Return (x, y) of the center of cell containing provided text 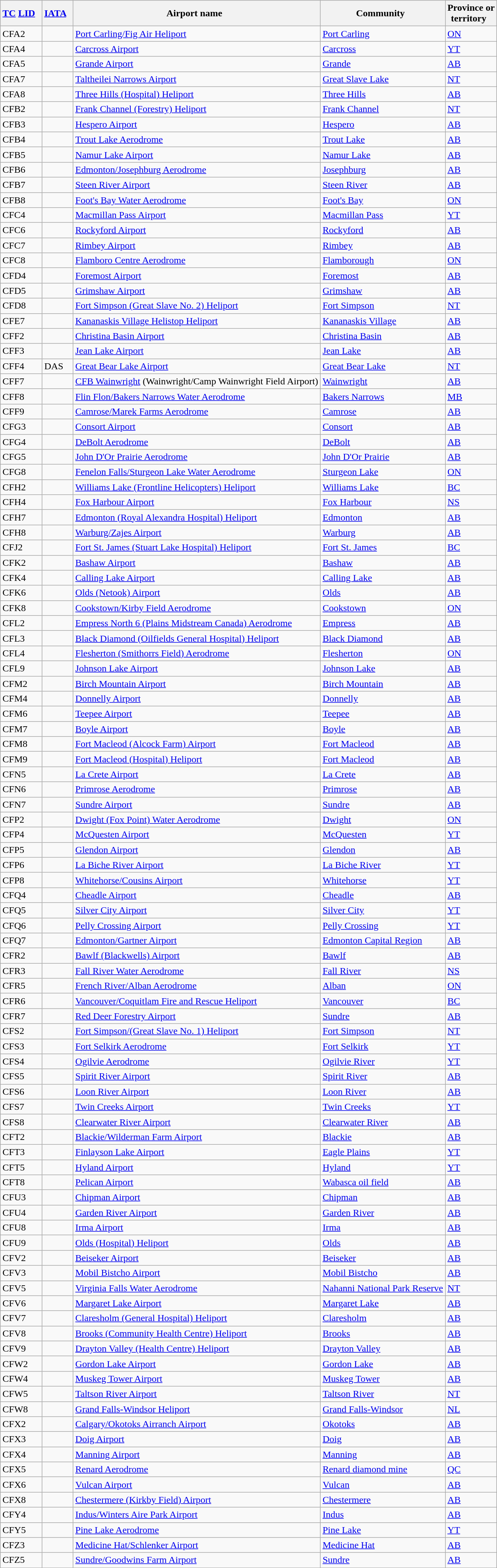
CFJ2 (21, 548)
Chestermere (383, 1500)
CFY4 (21, 1515)
CFX3 (21, 1439)
Taltson River Airport (197, 1394)
Vancouver/Coquitlam Fire and Rescue Heliport (197, 1001)
Medicine Hat/Schlenker Airport (197, 1545)
CFP5 (21, 850)
Fort Simpson/(Great Slave No. 1) Heliport (197, 1031)
Macmillan Pass (383, 215)
Edmonton (383, 517)
Muskeg Tower (383, 1379)
Hyland Airport (197, 1167)
CFF3 (21, 351)
CFS2 (21, 1031)
Consort Airport (197, 426)
CFN5 (21, 774)
Olds (Netook) Airport (197, 593)
CFW4 (21, 1379)
Grand Falls-Windsor Heliport (197, 1409)
Renard diamond mine (383, 1470)
CFH8 (21, 532)
Birch Mountain (383, 683)
MB (471, 396)
Fort Macleod (Alcock Farm) Airport (197, 744)
Loon River (383, 1092)
CFV7 (21, 1318)
Margaret Lake Airport (197, 1303)
Vancouver (383, 1001)
Wainwright (383, 381)
CFF7 (21, 381)
Gordon Lake (383, 1364)
Williams Lake (383, 487)
CFS3 (21, 1046)
Red Deer Forestry Airport (197, 1016)
Fort St. James (Stuart Lake Hospital) Heliport (197, 548)
CFL4 (21, 653)
Pine Lake Aerodrome (197, 1530)
CFK8 (21, 608)
Birch Mountain Airport (197, 683)
Dwight (Fox Point) Water Aerodrome (197, 820)
IATA (58, 14)
CFV3 (21, 1273)
CFQ4 (21, 895)
Flesherton (383, 653)
Claresholm (383, 1318)
Calgary/Okotoks Airranch Airport (197, 1424)
Teepee Airport (197, 714)
Kananaskis Village Helistop Heliport (197, 321)
Fall River (383, 971)
Garden River (383, 1213)
Irma (383, 1228)
CFT2 (21, 1137)
Pelican Airport (197, 1182)
CFV2 (21, 1258)
Drayton Valley (383, 1348)
CFG4 (21, 442)
Jean Lake Airport (197, 351)
Black Diamond (383, 638)
Port Carling/Fig Air Heliport (197, 34)
CFD5 (21, 291)
Fenelon Falls/Sturgeon Lake Water Aerodrome (197, 472)
La Biche River Airport (197, 865)
Sturgeon Lake (383, 472)
Finlayson Lake Airport (197, 1152)
Cookstown/Kirby Field Aerodrome (197, 608)
CFA4 (21, 49)
Claresholm (General Hospital) Heliport (197, 1318)
Namur Lake Airport (197, 154)
DAS (58, 366)
Vulcan Airport (197, 1485)
Silver City (383, 910)
Donnelly Airport (197, 699)
CFG5 (21, 457)
Fort St. James (383, 548)
Chipman Airport (197, 1198)
Rimbey (383, 245)
Edmonton/Josephburg Aerodrome (197, 170)
CFG3 (21, 426)
CFM8 (21, 744)
Rockyford (383, 230)
CFR7 (21, 1016)
John D'Or Prairie Aerodrome (197, 457)
Foot's Bay (383, 200)
McQuesten Airport (197, 835)
Donnelly (383, 699)
Fort Simpson (Great Slave No. 2) Heliport (197, 306)
French River/Alban Aerodrome (197, 986)
Fall River Water Aerodrome (197, 971)
CFA2 (21, 34)
Grande (383, 64)
CFP4 (21, 835)
Bashaw Airport (197, 563)
La Biche River (383, 865)
Warburg (383, 532)
CFU4 (21, 1213)
CFL3 (21, 638)
CFF2 (21, 336)
Fox Harbour Airport (197, 502)
Rimbey Airport (197, 245)
Medicine Hat (383, 1545)
CFV6 (21, 1303)
CFL2 (21, 623)
Hespero (383, 124)
CFU3 (21, 1198)
Muskeg Tower Airport (197, 1379)
Blackie/Wilderman Farm Airport (197, 1137)
CFF8 (21, 396)
Bakers Narrows (383, 396)
CFY5 (21, 1530)
CFB3 (21, 124)
Calling Lake (383, 578)
Manning Airport (197, 1454)
Empress North 6 (Plains Midstream Canada) Aerodrome (197, 623)
Christina Basin (383, 336)
CFX2 (21, 1424)
Whitehorse (383, 880)
CFE7 (21, 321)
CFB Wainwright (Wainwright/Camp Wainwright Field Airport) (197, 381)
Brooks (383, 1333)
Indus (383, 1515)
CFG8 (21, 472)
CFV9 (21, 1348)
Boyle (383, 729)
Teepee (383, 714)
Jean Lake (383, 351)
CFK6 (21, 593)
CFC8 (21, 260)
Boyle Airport (197, 729)
Black Diamond (Oilfields General Hospital) Heliport (197, 638)
Clearwater River (383, 1122)
Port Carling (383, 34)
Fort Selkirk (383, 1046)
Nahanni National Park Reserve (383, 1288)
Steen River Airport (197, 185)
Loon River Airport (197, 1092)
CFZ3 (21, 1545)
CFR3 (21, 971)
Grande Airport (197, 64)
CFP2 (21, 820)
Ogilvie Aerodrome (197, 1061)
Alban (383, 986)
Great Slave Lake (383, 79)
Bawlf (Blackwells) Airport (197, 956)
Foremost (383, 276)
CFA5 (21, 64)
CFR2 (21, 956)
Manning (383, 1454)
Primrose (383, 789)
Hyland (383, 1167)
CFB8 (21, 200)
CFR6 (21, 1001)
CFS8 (21, 1122)
Warburg/Zajes Airport (197, 532)
Doig (383, 1439)
CFL9 (21, 668)
CFD8 (21, 306)
Olds (Hospital) Heliport (197, 1243)
Cheadle Airport (197, 895)
CFC4 (21, 215)
Trout Lake (383, 139)
Dwight (383, 820)
CFZ5 (21, 1560)
CFF9 (21, 411)
CFS4 (21, 1061)
Spirit River Airport (197, 1076)
Eagle Plains (383, 1152)
Mobil Bistcho (383, 1273)
Clearwater River Airport (197, 1122)
CFP6 (21, 865)
CFS7 (21, 1107)
CFX5 (21, 1470)
CFQ5 (21, 910)
CFM4 (21, 699)
Drayton Valley (Health Centre) Heliport (197, 1348)
Pelly Crossing Airport (197, 926)
Doig Airport (197, 1439)
Beiseker (383, 1258)
CFN7 (21, 804)
Grimshaw Airport (197, 291)
Foot's Bay Water Aerodrome (197, 200)
CFX4 (21, 1454)
Kananaskis Village (383, 321)
Taltheilei Narrows Airport (197, 79)
Okotoks (383, 1424)
CFV5 (21, 1288)
Sundre/Goodwins Farm Airport (197, 1560)
CFW5 (21, 1394)
Empress (383, 623)
Sundre Airport (197, 804)
Edmonton (Royal Alexandra Hospital) Heliport (197, 517)
Edmonton/Gartner Airport (197, 941)
CFU8 (21, 1228)
CFC6 (21, 230)
Ogilvie River (383, 1061)
CFK2 (21, 563)
CFT8 (21, 1182)
DeBolt (383, 442)
CFW8 (21, 1409)
Rockyford Airport (197, 230)
NL (471, 1409)
Frank Channel (383, 109)
Great Bear Lake Airport (197, 366)
Three Hills (383, 94)
Calling Lake Airport (197, 578)
CFR5 (21, 986)
Margaret Lake (383, 1303)
Consort (383, 426)
CFM6 (21, 714)
Williams Lake (Frontline Helicopters) Heliport (197, 487)
Community (383, 14)
Glendon (383, 850)
Grand Falls-Windsor (383, 1409)
Johnson Lake Airport (197, 668)
Trout Lake Aerodrome (197, 139)
Macmillan Pass Airport (197, 215)
CFM9 (21, 759)
CFN6 (21, 789)
CFC7 (21, 245)
CFB7 (21, 185)
Chestermere (Kirkby Field) Airport (197, 1500)
Twin Creeks (383, 1107)
CFS6 (21, 1092)
Cheadle (383, 895)
Garden River Airport (197, 1213)
Flamboro Centre Aerodrome (197, 260)
Irma Airport (197, 1228)
Carcross (383, 49)
Pine Lake (383, 1530)
Cookstown (383, 608)
Steen River (383, 185)
Camrose (383, 411)
Pelly Crossing (383, 926)
Fort Macleod (Hospital) Heliport (197, 759)
Glendon Airport (197, 850)
Brooks (Community Health Centre) Heliport (197, 1333)
Foremost Airport (197, 276)
CFB5 (21, 154)
Grimshaw (383, 291)
Fox Harbour (383, 502)
Christina Basin Airport (197, 336)
Hespero Airport (197, 124)
Chipman (383, 1198)
Spirit River (383, 1076)
CFB2 (21, 109)
La Crete Airport (197, 774)
Indus/Winters Aire Park Airport (197, 1515)
TC LID (21, 14)
CFM2 (21, 683)
CFF4 (21, 366)
CFD4 (21, 276)
CFP8 (21, 880)
CFT5 (21, 1167)
Primrose Aerodrome (197, 789)
CFV8 (21, 1333)
Josephburg (383, 170)
Silver City Airport (197, 910)
Flin Flon/Bakers Narrows Water Aerodrome (197, 396)
Airport name (197, 14)
Flamborough (383, 260)
Mobil Bistcho Airport (197, 1273)
Province orterritory (471, 14)
Gordon Lake Airport (197, 1364)
CFW2 (21, 1364)
Virginia Falls Water Aerodrome (197, 1288)
Blackie (383, 1137)
Edmonton Capital Region (383, 941)
Whitehorse/Cousins Airport (197, 880)
CFB6 (21, 170)
Three Hills (Hospital) Heliport (197, 94)
Flesherton (Smithorrs Field) Aerodrome (197, 653)
Bawlf (383, 956)
CFX6 (21, 1485)
Johnson Lake (383, 668)
Renard Aerodrome (197, 1470)
CFU9 (21, 1243)
John D'Or Prairie (383, 457)
Namur Lake (383, 154)
Taltson River (383, 1394)
Fort Selkirk Aerodrome (197, 1046)
Wabasca oil field (383, 1182)
Great Bear Lake (383, 366)
Beiseker Airport (197, 1258)
CFA7 (21, 79)
Camrose/Marek Farms Aerodrome (197, 411)
CFT3 (21, 1152)
Carcross Airport (197, 49)
CFS5 (21, 1076)
CFK4 (21, 578)
CFH7 (21, 517)
La Crete (383, 774)
CFQ6 (21, 926)
CFM7 (21, 729)
Frank Channel (Forestry) Heliport (197, 109)
Vulcan (383, 1485)
QC (471, 1470)
Bashaw (383, 563)
McQuesten (383, 835)
Twin Creeks Airport (197, 1107)
CFA8 (21, 94)
CFX8 (21, 1500)
DeBolt Aerodrome (197, 442)
CFQ7 (21, 941)
CFH2 (21, 487)
CFH4 (21, 502)
CFB4 (21, 139)
